For the text-containing cell, return its midpoint in [x, y] coordinate format. 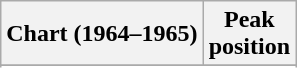
Chart (1964–1965) [102, 34]
Peakposition [249, 34]
